Capture the cell that displays the provided text and extract its (x, y) central coordinate. 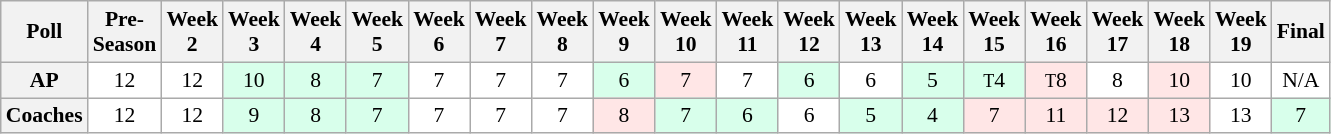
Week19 (1241, 32)
Final (1301, 32)
9 (254, 116)
Week13 (871, 32)
Week9 (624, 32)
Week3 (254, 32)
Week2 (192, 32)
Week16 (1056, 32)
Week17 (1118, 32)
Coaches (44, 116)
Poll (44, 32)
Week7 (501, 32)
Week12 (809, 32)
N/A (1301, 80)
Week8 (562, 32)
T8 (1056, 80)
Week10 (686, 32)
Week5 (377, 32)
Week14 (933, 32)
4 (933, 116)
AP (44, 80)
Pre-Season (125, 32)
Week11 (748, 32)
Week6 (439, 32)
Week18 (1179, 32)
Week15 (994, 32)
T4 (994, 80)
11 (1056, 116)
Week4 (316, 32)
